Extract the [x, y] coordinate from the center of the cell holding the provided text.  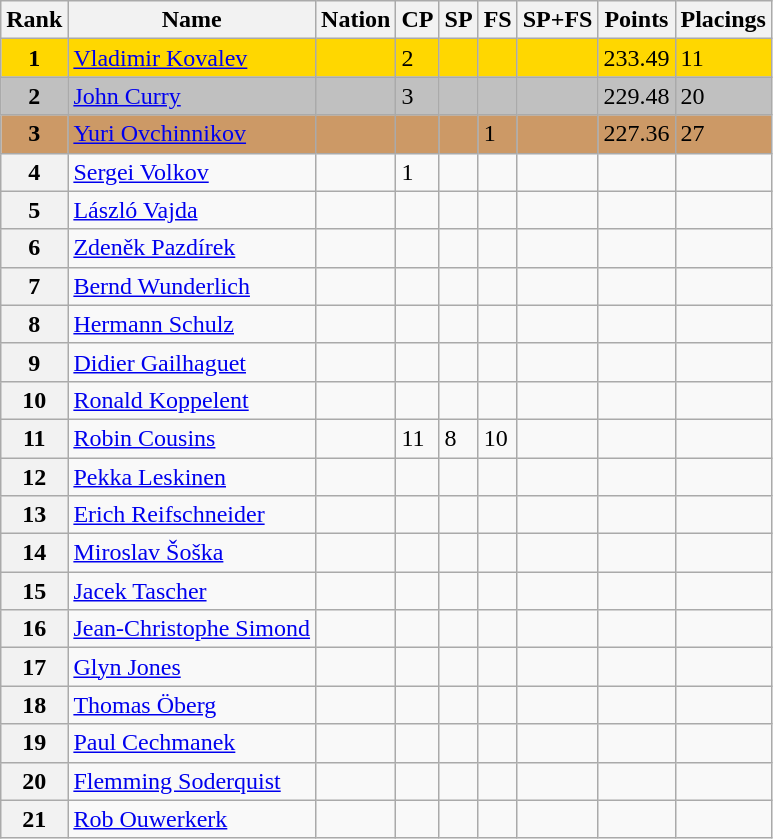
Yuri Ovchinnikov [192, 134]
7 [34, 286]
229.48 [636, 96]
Rank [34, 20]
CP [418, 20]
Didier Gailhaguet [192, 362]
27 [723, 134]
SP [458, 20]
Pekka Leskinen [192, 477]
16 [34, 629]
Robin Cousins [192, 438]
Placings [723, 20]
Jacek Tascher [192, 591]
19 [34, 743]
Zdeněk Pazdírek [192, 248]
Jean-Christophe Simond [192, 629]
Ronald Koppelent [192, 400]
12 [34, 477]
SP+FS [558, 20]
15 [34, 591]
21 [34, 819]
Rob Ouwerkerk [192, 819]
17 [34, 667]
Thomas Öberg [192, 705]
Vladimir Kovalev [192, 58]
4 [34, 172]
Flemming Soderquist [192, 781]
Erich Reifschneider [192, 515]
Bernd Wunderlich [192, 286]
14 [34, 553]
Name [192, 20]
László Vajda [192, 210]
John Curry [192, 96]
Sergei Volkov [192, 172]
FS [498, 20]
Points [636, 20]
9 [34, 362]
18 [34, 705]
227.36 [636, 134]
233.49 [636, 58]
Hermann Schulz [192, 324]
5 [34, 210]
Nation [356, 20]
Glyn Jones [192, 667]
Paul Cechmanek [192, 743]
13 [34, 515]
6 [34, 248]
Miroslav Šoška [192, 553]
